For the text-containing cell, return its midpoint in [x, y] coordinate format. 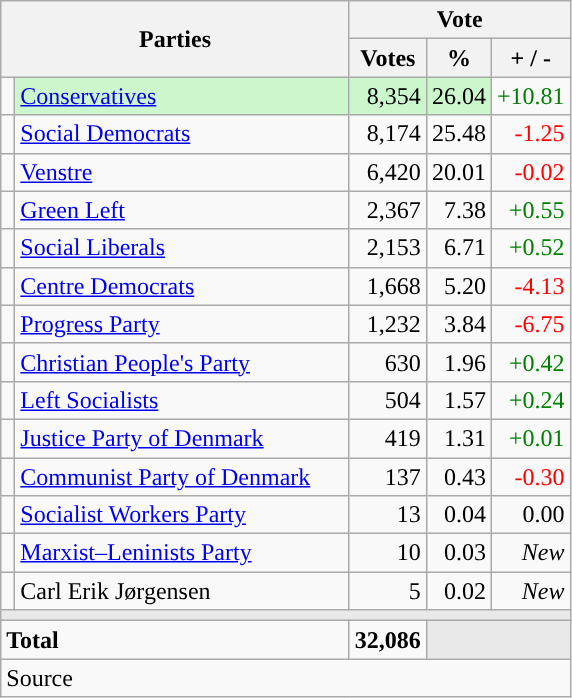
Social Democrats [182, 134]
25.48 [458, 134]
Vote [460, 20]
Marxist–Leninists Party [182, 553]
+0.52 [530, 248]
6.71 [458, 248]
1.96 [458, 362]
1,232 [388, 324]
504 [388, 400]
Justice Party of Denmark [182, 438]
8,354 [388, 96]
32,086 [388, 640]
Source [286, 678]
1.57 [458, 400]
Venstre [182, 172]
419 [388, 438]
5.20 [458, 286]
0.03 [458, 553]
0.43 [458, 477]
0.04 [458, 515]
20.01 [458, 172]
+ / - [530, 58]
-0.02 [530, 172]
3.84 [458, 324]
-0.30 [530, 477]
+10.81 [530, 96]
-4.13 [530, 286]
26.04 [458, 96]
137 [388, 477]
7.38 [458, 210]
Carl Erik Jørgensen [182, 591]
Votes [388, 58]
+0.24 [530, 400]
5 [388, 591]
Communist Party of Denmark [182, 477]
+0.01 [530, 438]
8,174 [388, 134]
Centre Democrats [182, 286]
2,367 [388, 210]
Christian People's Party [182, 362]
630 [388, 362]
Conservatives [182, 96]
6,420 [388, 172]
13 [388, 515]
Left Socialists [182, 400]
Socialist Workers Party [182, 515]
Parties [176, 39]
1.31 [458, 438]
+0.42 [530, 362]
Social Liberals [182, 248]
-1.25 [530, 134]
0.02 [458, 591]
Total [176, 640]
+0.55 [530, 210]
0.00 [530, 515]
-6.75 [530, 324]
1,668 [388, 286]
% [458, 58]
2,153 [388, 248]
10 [388, 553]
Progress Party [182, 324]
Green Left [182, 210]
